Pinpoint the cell where the given text exists, returning its (X, Y) midpoint coordinate. 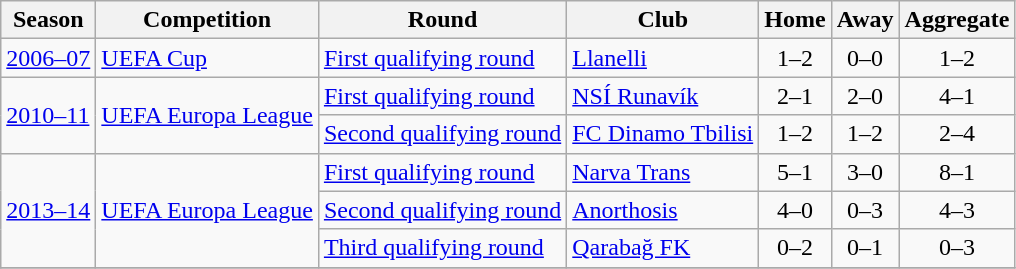
Third qualifying round (442, 248)
UEFA Cup (208, 58)
Llanelli (663, 58)
5–1 (795, 172)
Home (795, 20)
Club (663, 20)
2010–11 (48, 115)
4–1 (957, 96)
Anorthosis (663, 210)
0–1 (865, 248)
Qarabağ FK (663, 248)
4–3 (957, 210)
4–0 (795, 210)
FC Dinamo Tbilisi (663, 134)
NSÍ Runavík (663, 96)
Competition (208, 20)
2–4 (957, 134)
Aggregate (957, 20)
2–1 (795, 96)
2013–14 (48, 210)
8–1 (957, 172)
Round (442, 20)
Season (48, 20)
0–2 (795, 248)
Away (865, 20)
0–0 (865, 58)
3–0 (865, 172)
2–0 (865, 96)
Narva Trans (663, 172)
2006–07 (48, 58)
